Determine the (X, Y) coordinate at the center of the cell enclosing the given text.  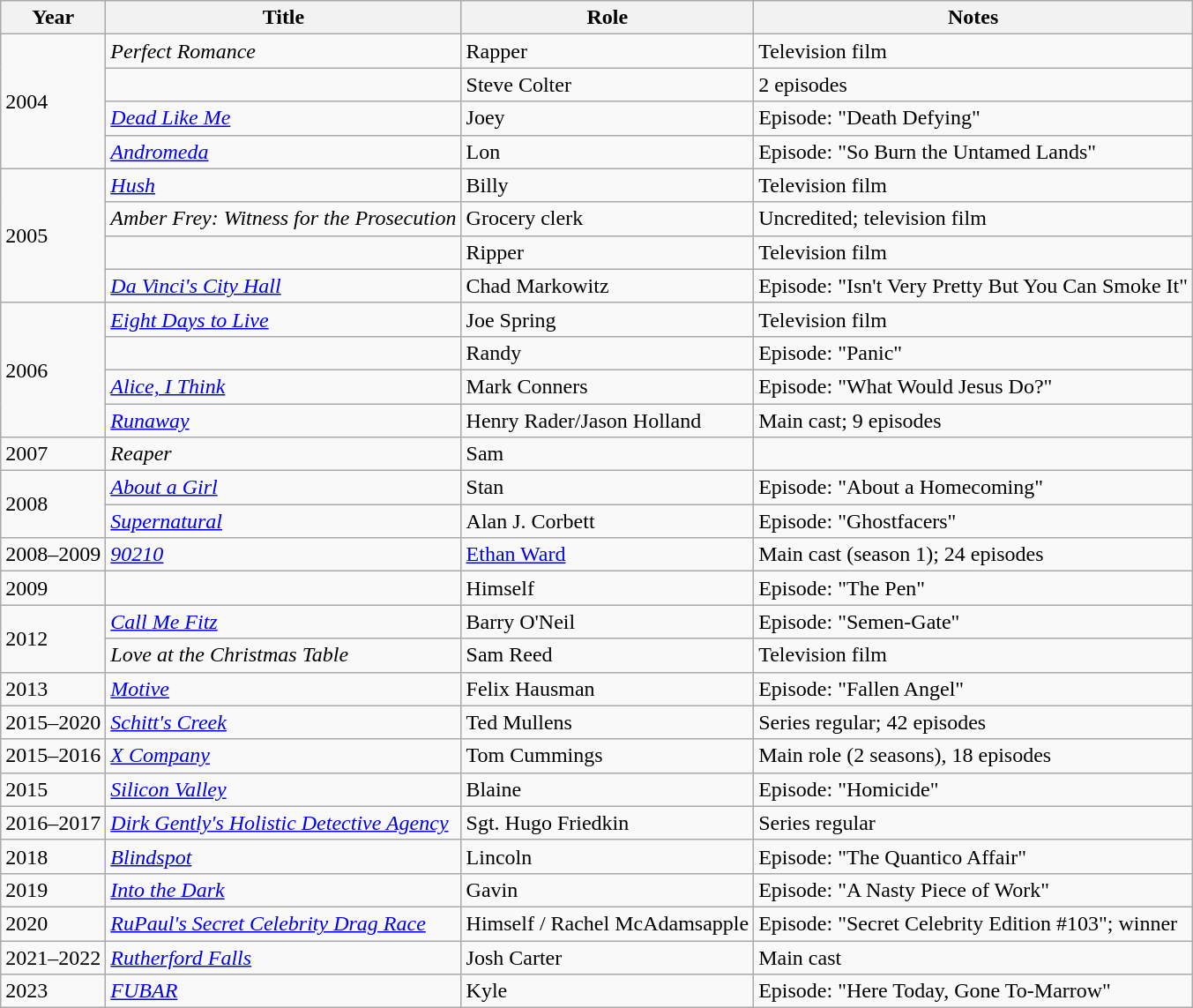
Episode: "A Nasty Piece of Work" (973, 890)
2005 (53, 235)
Rutherford Falls (284, 957)
2021–2022 (53, 957)
RuPaul's Secret Celebrity Drag Race (284, 923)
Himself (608, 588)
Steve Colter (608, 85)
Chad Markowitz (608, 286)
Alan J. Corbett (608, 521)
2020 (53, 923)
Supernatural (284, 521)
Gavin (608, 890)
Title (284, 18)
Schitt's Creek (284, 722)
2008 (53, 504)
Role (608, 18)
Felix Hausman (608, 689)
Series regular; 42 episodes (973, 722)
Motive (284, 689)
Eight Days to Live (284, 319)
FUBAR (284, 991)
Year (53, 18)
2007 (53, 454)
Blindspot (284, 856)
Amber Frey: Witness for the Prosecution (284, 219)
Dead Like Me (284, 118)
Joe Spring (608, 319)
Episode: "Isn't Very Pretty But You Can Smoke It" (973, 286)
Sgt. Hugo Friedkin (608, 823)
2008–2009 (53, 555)
Sam (608, 454)
Henry Rader/Jason Holland (608, 421)
Silicon Valley (284, 789)
Uncredited; television film (973, 219)
Barry O'Neil (608, 622)
2019 (53, 890)
Grocery clerk (608, 219)
Love at the Christmas Table (284, 655)
Joey (608, 118)
Main role (2 seasons), 18 episodes (973, 756)
Episode: "The Pen" (973, 588)
Tom Cummings (608, 756)
Episode: "Fallen Angel" (973, 689)
Call Me Fitz (284, 622)
Episode: "So Burn the Untamed Lands" (973, 152)
Josh Carter (608, 957)
2012 (53, 638)
Main cast (season 1); 24 episodes (973, 555)
2015–2016 (53, 756)
Episode: "Panic" (973, 353)
Himself / Rachel McAdamsapple (608, 923)
90210 (284, 555)
Andromeda (284, 152)
2006 (53, 370)
2023 (53, 991)
2 episodes (973, 85)
Reaper (284, 454)
2009 (53, 588)
Episode: "What Would Jesus Do?" (973, 386)
Series regular (973, 823)
Runaway (284, 421)
About a Girl (284, 488)
2015–2020 (53, 722)
2013 (53, 689)
Da Vinci's City Hall (284, 286)
Episode: "The Quantico Affair" (973, 856)
Episode: "Semen-Gate" (973, 622)
Perfect Romance (284, 51)
Dirk Gently's Holistic Detective Agency (284, 823)
2018 (53, 856)
Lon (608, 152)
Hush (284, 185)
Sam Reed (608, 655)
Rapper (608, 51)
Episode: "Ghostfacers" (973, 521)
Randy (608, 353)
Episode: "Here Today, Gone To-Marrow" (973, 991)
Episode: "Secret Celebrity Edition #103"; winner (973, 923)
Main cast (973, 957)
Blaine (608, 789)
Episode: "Homicide" (973, 789)
Episode: "Death Defying" (973, 118)
Alice, I Think (284, 386)
X Company (284, 756)
Mark Conners (608, 386)
2016–2017 (53, 823)
Episode: "About a Homecoming" (973, 488)
Kyle (608, 991)
Ripper (608, 252)
Ethan Ward (608, 555)
Billy (608, 185)
2015 (53, 789)
Ted Mullens (608, 722)
Notes (973, 18)
2004 (53, 101)
Into the Dark (284, 890)
Lincoln (608, 856)
Main cast; 9 episodes (973, 421)
Stan (608, 488)
